Capture the cell that displays the provided text and extract its [x, y] central coordinate. 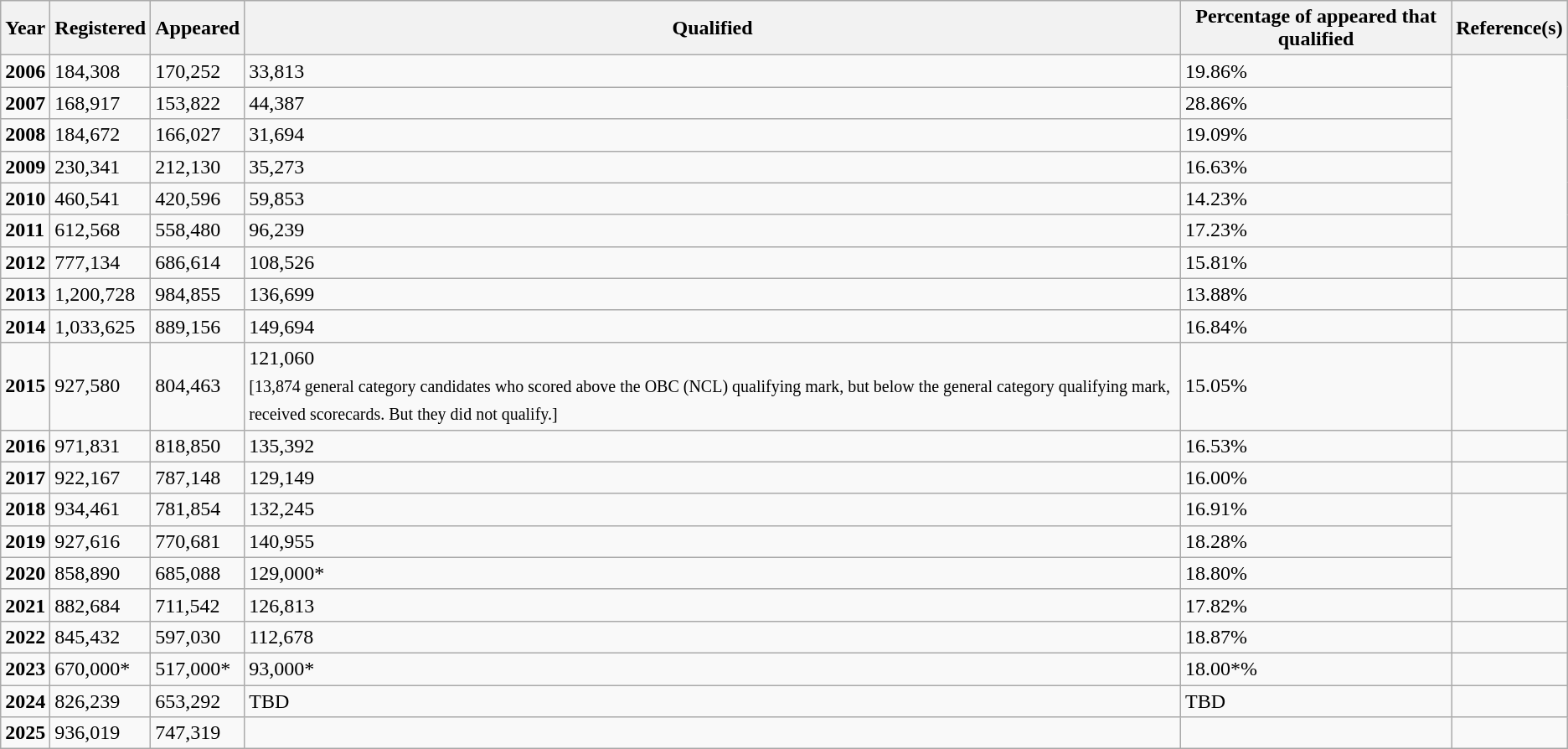
653,292 [198, 701]
129,000* [713, 573]
129,149 [713, 478]
2013 [25, 294]
Registered [101, 28]
19.86% [1315, 71]
17.23% [1315, 230]
934,461 [101, 509]
140,955 [713, 541]
230,341 [101, 167]
184,672 [101, 135]
612,568 [101, 230]
126,813 [713, 605]
804,463 [198, 385]
132,245 [713, 509]
59,853 [713, 199]
747,319 [198, 733]
16.53% [1315, 446]
2019 [25, 541]
31,694 [713, 135]
2006 [25, 71]
18.87% [1315, 637]
15.81% [1315, 262]
17.82% [1315, 605]
112,678 [713, 637]
711,542 [198, 605]
2018 [25, 509]
686,614 [198, 262]
670,000* [101, 669]
2007 [25, 103]
135,392 [713, 446]
936,019 [101, 733]
2020 [25, 573]
787,148 [198, 478]
777,134 [101, 262]
2023 [25, 669]
Reference(s) [1509, 28]
16.63% [1315, 167]
149,694 [713, 326]
212,130 [198, 167]
18.80% [1315, 573]
2008 [25, 135]
96,239 [713, 230]
460,541 [101, 199]
770,681 [198, 541]
558,480 [198, 230]
168,917 [101, 103]
2025 [25, 733]
Appeared [198, 28]
35,273 [713, 167]
28.86% [1315, 103]
922,167 [101, 478]
108,526 [713, 262]
2024 [25, 701]
2022 [25, 637]
16.84% [1315, 326]
Percentage of appeared that qualified [1315, 28]
14.23% [1315, 199]
882,684 [101, 605]
19.09% [1315, 135]
Qualified [713, 28]
16.91% [1315, 509]
971,831 [101, 446]
2016 [25, 446]
1,033,625 [101, 326]
153,822 [198, 103]
984,855 [198, 294]
826,239 [101, 701]
33,813 [713, 71]
18.28% [1315, 541]
2021 [25, 605]
13.88% [1315, 294]
2011 [25, 230]
93,000* [713, 669]
15.05% [1315, 385]
597,030 [198, 637]
818,850 [198, 446]
184,308 [101, 71]
927,616 [101, 541]
2015 [25, 385]
517,000* [198, 669]
44,387 [713, 103]
2009 [25, 167]
16.00% [1315, 478]
2010 [25, 199]
420,596 [198, 199]
Year [25, 28]
2012 [25, 262]
166,027 [198, 135]
170,252 [198, 71]
136,699 [713, 294]
781,854 [198, 509]
2017 [25, 478]
858,890 [101, 573]
845,432 [101, 637]
2014 [25, 326]
685,088 [198, 573]
1,200,728 [101, 294]
927,580 [101, 385]
889,156 [198, 326]
18.00*% [1315, 669]
